Determine the (X, Y) coordinate at the center of the cell enclosing the given text.  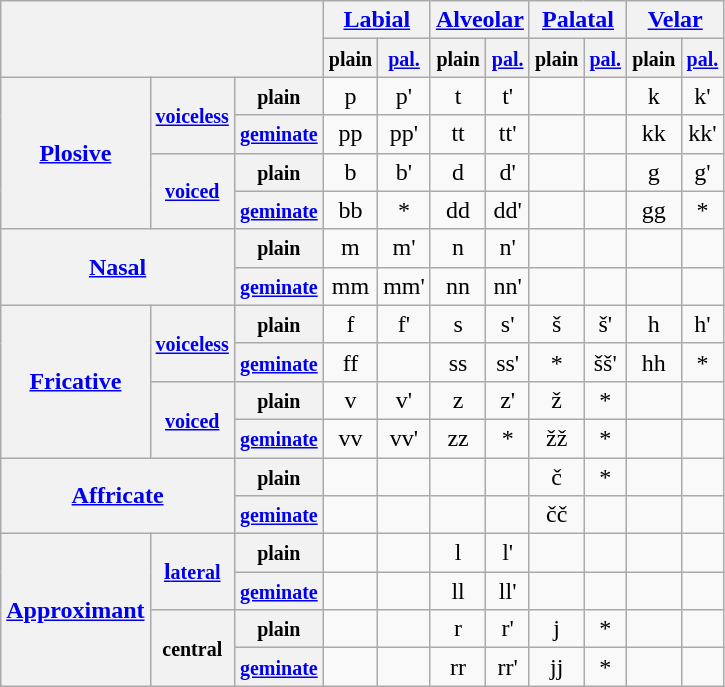
mm' (404, 286)
s' (508, 324)
Velar (676, 20)
r (458, 629)
rr' (508, 667)
vv (350, 438)
zz (458, 438)
rr (458, 667)
t' (508, 96)
l' (508, 553)
tt' (508, 134)
lateral (192, 572)
dd (458, 210)
nn' (508, 286)
Nasal (118, 267)
Labial (376, 20)
k' (702, 96)
d' (508, 172)
gg (654, 210)
jj (556, 667)
Approximant (76, 610)
Alveolar (480, 20)
p (350, 96)
l (458, 553)
Fricative (76, 381)
čč (556, 515)
ss' (508, 362)
n (458, 248)
v (350, 400)
ll (458, 591)
z (458, 400)
š (556, 324)
ff (350, 362)
bb (350, 210)
Affricate (118, 496)
f' (404, 324)
žž (556, 438)
nn (458, 286)
r' (508, 629)
pp (350, 134)
Plosive (76, 153)
g (654, 172)
b (350, 172)
j (556, 629)
pp' (404, 134)
k (654, 96)
h (654, 324)
š' (606, 324)
hh (654, 362)
s (458, 324)
f (350, 324)
kk (654, 134)
m' (404, 248)
b' (404, 172)
ll' (508, 591)
ss (458, 362)
central (192, 648)
n' (508, 248)
dd' (508, 210)
tt (458, 134)
t (458, 96)
z' (508, 400)
h' (702, 324)
kk' (702, 134)
g' (702, 172)
Palatal (578, 20)
v' (404, 400)
šš' (606, 362)
č (556, 477)
m (350, 248)
mm (350, 286)
d (458, 172)
ž (556, 400)
p' (404, 96)
vv' (404, 438)
